Search for the cell housing the specified text and yield its [x, y] center coordinate. 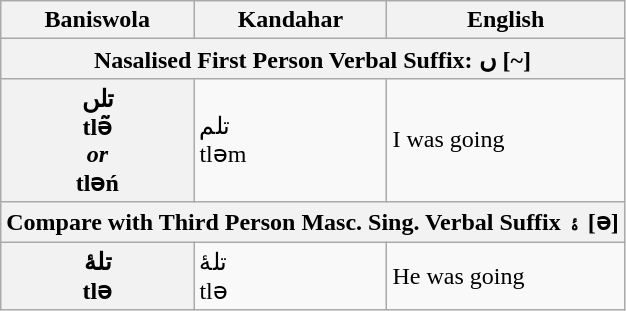
Nasalised First Person Verbal Suffix: ں [~] [313, 59]
I was going [506, 140]
English [506, 20]
Compare with Third Person Masc. Sing. Verbal Suffix ۀ [ə] [313, 222]
تلںtlə̃ortləń [98, 140]
He was going [506, 276]
Baniswola [98, 20]
Kandahar [290, 20]
تلمtləm [290, 140]
